Search for the cell housing the specified text and yield its [x, y] center coordinate. 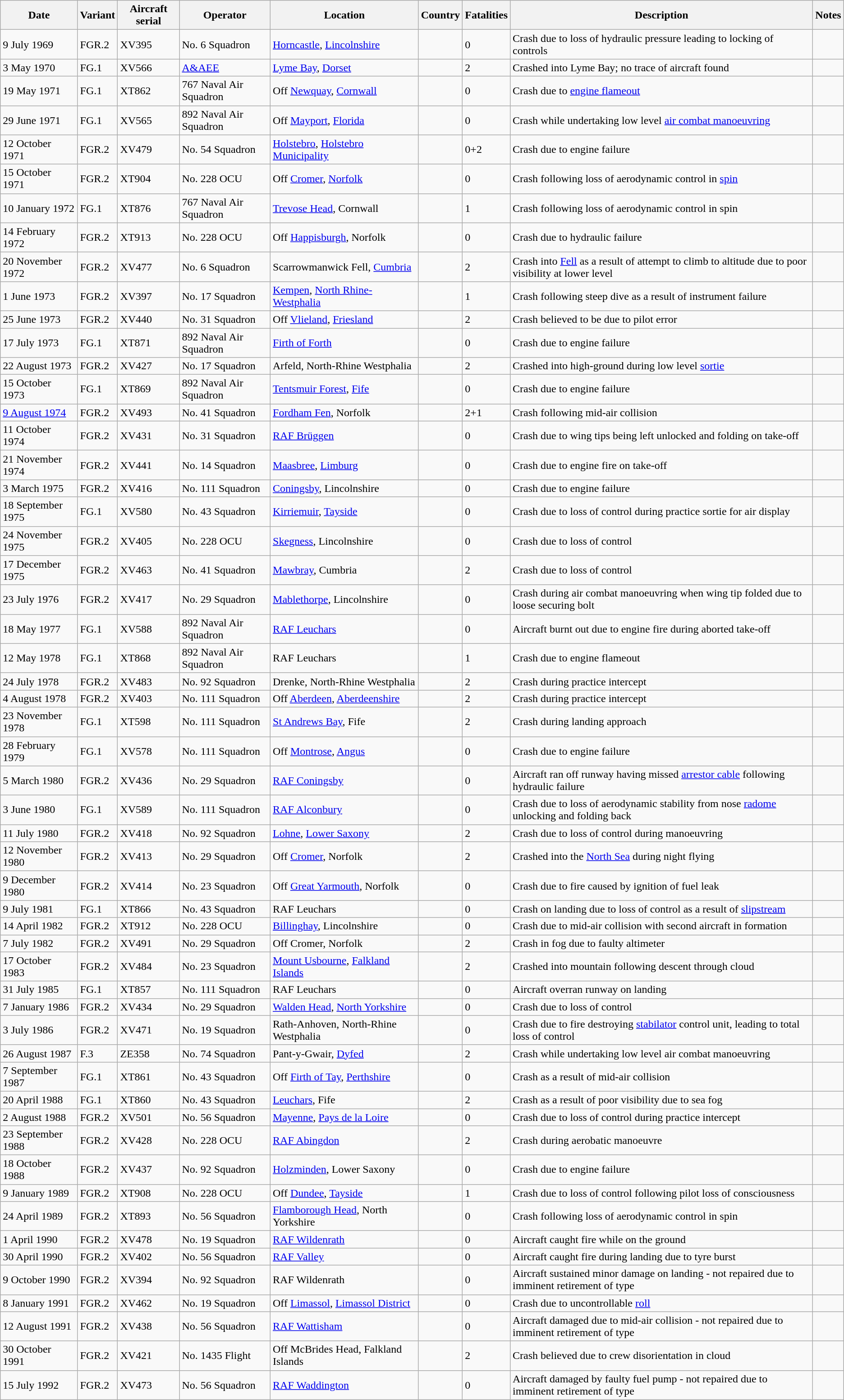
XV483 [149, 681]
15 October 1973 [39, 390]
XT866 [149, 909]
XV417 [149, 600]
Crash on landing due to loss of control as a result of slipstream [662, 909]
Mawbray, Cumbria [344, 570]
Location [344, 15]
Crashed into high-ground during low level sortie [662, 366]
St Andrews Bay, Fife [344, 721]
XV405 [149, 541]
Off McBrides Head, Falkland Islands [344, 1355]
7 September 1987 [39, 1077]
Maasbree, Limburg [344, 465]
15 October 1971 [39, 179]
Firth of Forth [344, 343]
XV471 [149, 1030]
Leuchars, Fife [344, 1100]
Crash into Fell as a result of attempt to climb to altitude due to poor visibility at lower level [662, 267]
Off Vlieland, Friesland [344, 319]
XV418 [149, 833]
XV578 [149, 751]
Crash during landing approach [662, 721]
Aircraft serial [149, 15]
Crash due to mid-air collision with second aircraft in formation [662, 926]
Mayenne, Pays de la Loire [344, 1117]
XV479 [149, 150]
Off Mayport, Florida [344, 120]
23 September 1988 [39, 1141]
XV394 [149, 1280]
31 July 1985 [39, 990]
Crash due to hydraulic failure [662, 237]
14 April 1982 [39, 926]
XV462 [149, 1303]
Notes [828, 15]
XT868 [149, 658]
20 April 1988 [39, 1100]
9 January 1989 [39, 1193]
XV478 [149, 1239]
2 August 1988 [39, 1117]
XT598 [149, 721]
XV566 [149, 68]
XT912 [149, 926]
3 March 1975 [39, 488]
Crash following mid-air collision [662, 413]
XT876 [149, 208]
18 September 1975 [39, 511]
Crashed into the North Sea during night flying [662, 857]
Crash due to loss of hydraulic pressure leading to locking of controls [662, 44]
12 November 1980 [39, 857]
Scarrowmanwick Fell, Cumbria [344, 267]
XV431 [149, 436]
30 October 1991 [39, 1355]
12 August 1991 [39, 1327]
Trevose Head, Cornwall [344, 208]
XV397 [149, 296]
Lohne, Lower Saxony [344, 833]
XT913 [149, 237]
18 May 1977 [39, 629]
18 October 1988 [39, 1170]
Crash due to loss of control during manoeuvring [662, 833]
Mablethorpe, Lincolnshire [344, 600]
No. 54 Squadron [225, 150]
9 July 1981 [39, 909]
9 December 1980 [39, 886]
XV565 [149, 120]
17 October 1983 [39, 967]
XV491 [149, 943]
Crashed into Lyme Bay; no trace of aircraft found [662, 68]
RAF Waddington [344, 1385]
Skegness, Lincolnshire [344, 541]
Walden Head, North Yorkshire [344, 1007]
Operator [225, 15]
Holzminden, Lower Saxony [344, 1170]
Off Montrose, Angus [344, 751]
24 April 1989 [39, 1216]
24 July 1978 [39, 681]
XT857 [149, 990]
XV395 [149, 44]
XV484 [149, 967]
Crash as a result of mid-air collision [662, 1077]
Crash due to loss of control following pilot loss of consciousness [662, 1193]
Off Limassol, Limassol District [344, 1303]
XV477 [149, 267]
Crash due to loss of control during practice sortie for air display [662, 511]
XV414 [149, 886]
Aircraft ran off runway having missed arrestor cable following hydraulic failure [662, 781]
XT908 [149, 1193]
XV402 [149, 1257]
XV428 [149, 1141]
Crash believed due to crew disorientation in cloud [662, 1355]
11 October 1974 [39, 436]
Off Dundee, Tayside [344, 1193]
9 October 1990 [39, 1280]
Crash as a result of poor visibility due to sea fog [662, 1100]
No. 14 Squadron [225, 465]
Date [39, 15]
Kempen, North Rhine-Westphalia [344, 296]
XT861 [149, 1077]
Crash during air combat manoeuvring when wing tip folded due to loose securing bolt [662, 600]
XV421 [149, 1355]
Aircraft overran runway on landing [662, 990]
19 May 1971 [39, 91]
Fatalities [486, 15]
Pant-y-Gwair, Dyfed [344, 1053]
Off Aberdeen, Aberdeenshire [344, 698]
F.3 [97, 1053]
RAF Wattisham [344, 1327]
XV427 [149, 366]
XV580 [149, 511]
Kirriemuir, Tayside [344, 511]
XT860 [149, 1100]
XV436 [149, 781]
7 January 1986 [39, 1007]
XV416 [149, 488]
1 April 1990 [39, 1239]
XV493 [149, 413]
30 April 1990 [39, 1257]
3 May 1970 [39, 68]
XT862 [149, 91]
XV440 [149, 319]
Crash due to fire destroying stabilator control unit, leading to total loss of control [662, 1030]
17 December 1975 [39, 570]
Off Happisburgh, Norfolk [344, 237]
26 August 1987 [39, 1053]
Crash believed to be due to pilot error [662, 319]
14 February 1972 [39, 237]
Country [440, 15]
Crash due to engine fire on take-off [662, 465]
XV589 [149, 810]
XV434 [149, 1007]
4 August 1978 [39, 698]
RAF Alconbury [344, 810]
RAF Brüggen [344, 436]
Aircraft burnt out due to engine fire during aborted take-off [662, 629]
Off Firth of Tay, Perthshire [344, 1077]
22 August 1973 [39, 366]
XV463 [149, 570]
RAF Coningsby [344, 781]
Crash due to wing tips being left unlocked and folding on take-off [662, 436]
XV403 [149, 698]
XT904 [149, 179]
7 July 1982 [39, 943]
Aircraft caught fire during landing due to tyre burst [662, 1257]
23 November 1978 [39, 721]
Crash in fog due to faulty altimeter [662, 943]
XT893 [149, 1216]
Off Newquay, Cornwall [344, 91]
Crash due to uncontrollable roll [662, 1303]
XT869 [149, 390]
20 November 1972 [39, 267]
Crash during aerobatic manoeuvre [662, 1141]
XV501 [149, 1117]
Tentsmuir Forest, Fife [344, 390]
XV588 [149, 629]
Crash following steep dive as a result of instrument failure [662, 296]
2+1 [486, 413]
A&AEE [225, 68]
Flamborough Head, North Yorkshire [344, 1216]
0+2 [486, 150]
9 July 1969 [39, 44]
Arfeld, North-Rhine Westphalia [344, 366]
23 July 1976 [39, 600]
Aircraft caught fire while on the ground [662, 1239]
9 August 1974 [39, 413]
Fordham Fen, Norfolk [344, 413]
Lyme Bay, Dorset [344, 68]
1 June 1973 [39, 296]
10 January 1972 [39, 208]
Off Great Yarmouth, Norfolk [344, 886]
XT871 [149, 343]
XV413 [149, 857]
11 July 1980 [39, 833]
Drenke, North-Rhine Westphalia [344, 681]
Aircraft sustained minor damage on landing - not repaired due to imminent retirement of type [662, 1280]
3 July 1986 [39, 1030]
Mount Usbourne, Falkland Islands [344, 967]
No. 74 Squadron [225, 1053]
12 October 1971 [39, 150]
21 November 1974 [39, 465]
RAF Valley [344, 1257]
Rath-Anhoven, North-Rhine Westphalia [344, 1030]
5 March 1980 [39, 781]
Variant [97, 15]
Crash due to loss of aerodynamic stability from nose radome unlocking and folding back [662, 810]
RAF Abingdon [344, 1141]
Aircraft damaged due to mid-air collision - not repaired due to imminent retirement of type [662, 1327]
Coningsby, Lincolnshire [344, 488]
Holstebro, Holstebro Municipality [344, 150]
XV437 [149, 1170]
Crash due to loss of control during practice intercept [662, 1117]
XV473 [149, 1385]
Crashed into mountain following descent through cloud [662, 967]
Description [662, 15]
No. 1435 Flight [225, 1355]
24 November 1975 [39, 541]
25 June 1973 [39, 319]
Crash due to fire caused by ignition of fuel leak [662, 886]
12 May 1978 [39, 658]
XV438 [149, 1327]
XV441 [149, 465]
15 July 1992 [39, 1385]
ZE358 [149, 1053]
Aircraft damaged by faulty fuel pump - not repaired due to imminent retirement of type [662, 1385]
17 July 1973 [39, 343]
3 June 1980 [39, 810]
Horncastle, Lincolnshire [344, 44]
28 February 1979 [39, 751]
29 June 1971 [39, 120]
8 January 1991 [39, 1303]
Billinghay, Lincolnshire [344, 926]
